Provide the [X, Y] coordinate of the cell's center where the given text is located.  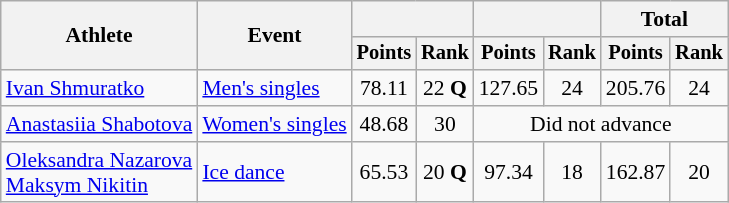
65.53 [384, 172]
Men's singles [274, 88]
Ice dance [274, 172]
20 [699, 172]
18 [572, 172]
20 Q [445, 172]
Ivan Shmuratko [100, 88]
Anastasiia Shabotova [100, 124]
97.34 [508, 172]
162.87 [636, 172]
127.65 [508, 88]
Women's singles [274, 124]
205.76 [636, 88]
22 Q [445, 88]
78.11 [384, 88]
Oleksandra NazarovaMaksym Nikitin [100, 172]
Total [664, 19]
30 [445, 124]
Event [274, 36]
48.68 [384, 124]
Athlete [100, 36]
Did not advance [601, 124]
